For the text-containing cell, return its midpoint in (X, Y) coordinate format. 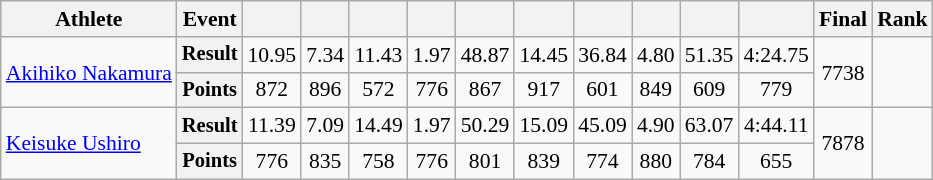
Akihiko Nakamura (89, 72)
835 (325, 162)
880 (656, 162)
36.84 (602, 55)
784 (710, 162)
7.09 (325, 126)
601 (602, 90)
572 (378, 90)
Final (843, 19)
14.49 (378, 126)
4.90 (656, 126)
Keisuke Ushiro (89, 144)
Rank (902, 19)
655 (776, 162)
7738 (843, 72)
4:44.11 (776, 126)
7878 (843, 144)
7.34 (325, 55)
50.29 (486, 126)
Athlete (89, 19)
48.87 (486, 55)
4.80 (656, 55)
15.09 (544, 126)
Event (210, 19)
45.09 (602, 126)
11.39 (272, 126)
896 (325, 90)
10.95 (272, 55)
4:24.75 (776, 55)
51.35 (710, 55)
867 (486, 90)
609 (710, 90)
779 (776, 90)
11.43 (378, 55)
917 (544, 90)
14.45 (544, 55)
849 (656, 90)
839 (544, 162)
758 (378, 162)
774 (602, 162)
872 (272, 90)
801 (486, 162)
63.07 (710, 126)
